Determine the (X, Y) coordinate at the center of the cell enclosing the given text.  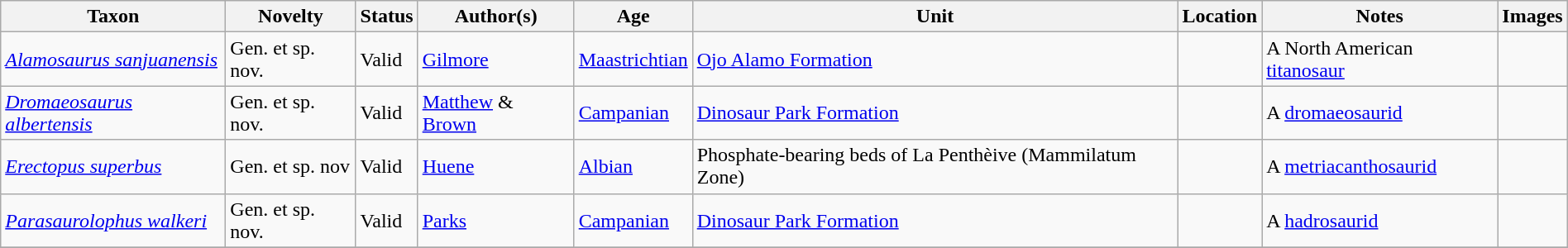
Status (387, 17)
Unit (935, 17)
A metriacanthosaurid (1379, 167)
Alamosaurus sanjuanensis (113, 60)
Parasaurolophus walkeri (113, 220)
Phosphate-bearing beds of La Penthèive (Mammilatum Zone) (935, 167)
Gen. et sp. nov (291, 167)
Author(s) (496, 17)
Maastrichtian (633, 60)
Parks (496, 220)
A dromaeosaurid (1379, 112)
Erectopus superbus (113, 167)
Taxon (113, 17)
Gilmore (496, 60)
Novelty (291, 17)
Notes (1379, 17)
Albian (633, 167)
Huene (496, 167)
Location (1220, 17)
A North American titanosaur (1379, 60)
Dromaeosaurus albertensis (113, 112)
Ojo Alamo Formation (935, 60)
A hadrosaurid (1379, 220)
Age (633, 17)
Images (1532, 17)
Matthew & Brown (496, 112)
